Provide the [X, Y] coordinate of the cell's center where the given text is located.  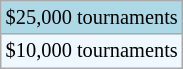
$25,000 tournaments [92, 17]
$10,000 tournaments [92, 51]
